For the text-containing cell, return its midpoint in [x, y] coordinate format. 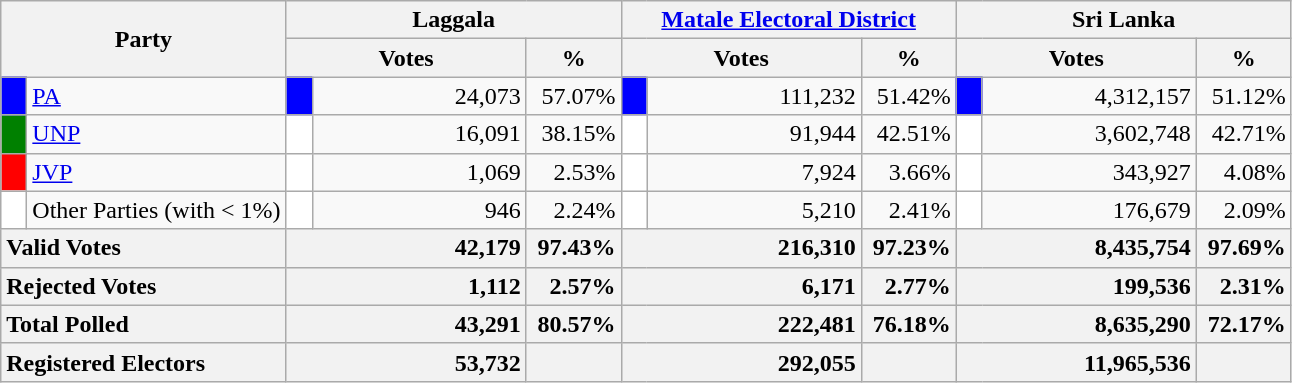
53,732 [406, 362]
91,944 [754, 134]
24,073 [419, 96]
Sri Lanka [1124, 20]
2.53% [574, 172]
72.17% [1244, 324]
Other Parties (with < 1%) [156, 210]
3.66% [908, 172]
42,179 [406, 248]
Laggala [454, 20]
2.24% [574, 210]
PA [156, 96]
199,536 [1076, 286]
216,310 [741, 248]
2.41% [908, 210]
57.07% [574, 96]
Matale Electoral District [788, 20]
222,481 [741, 324]
JVP [156, 172]
2.77% [908, 286]
1,112 [406, 286]
176,679 [1089, 210]
51.12% [1244, 96]
2.09% [1244, 210]
97.69% [1244, 248]
42.51% [908, 134]
97.23% [908, 248]
4,312,157 [1089, 96]
343,927 [1089, 172]
2.57% [574, 286]
292,055 [741, 362]
8,435,754 [1076, 248]
4.08% [1244, 172]
42.71% [1244, 134]
Party [144, 39]
946 [419, 210]
3,602,748 [1089, 134]
76.18% [908, 324]
7,924 [754, 172]
11,965,536 [1076, 362]
Total Polled [144, 324]
6,171 [741, 286]
2.31% [1244, 286]
Registered Electors [144, 362]
5,210 [754, 210]
Rejected Votes [144, 286]
16,091 [419, 134]
Valid Votes [144, 248]
8,635,290 [1076, 324]
UNP [156, 134]
80.57% [574, 324]
43,291 [406, 324]
1,069 [419, 172]
51.42% [908, 96]
97.43% [574, 248]
111,232 [754, 96]
38.15% [574, 134]
